Identify which cell holds the provided text, then report its [X, Y] central coordinate. 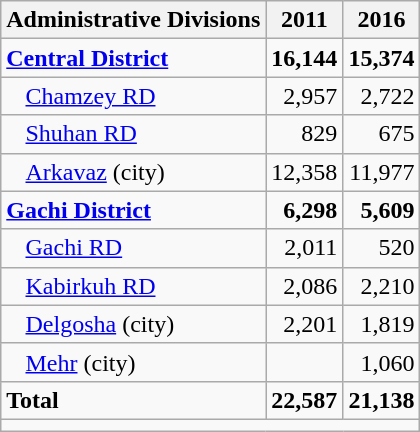
2,011 [304, 248]
5,609 [382, 210]
1,819 [382, 324]
21,138 [382, 400]
829 [304, 134]
Arkavaz (city) [134, 172]
2,957 [304, 96]
2,722 [382, 96]
675 [382, 134]
6,298 [304, 210]
Administrative Divisions [134, 20]
16,144 [304, 58]
Chamzey RD [134, 96]
Delgosha (city) [134, 324]
15,374 [382, 58]
Gachi District [134, 210]
2,201 [304, 324]
2016 [382, 20]
2,086 [304, 286]
Mehr (city) [134, 362]
12,358 [304, 172]
Kabirkuh RD [134, 286]
Total [134, 400]
Shuhan RD [134, 134]
2011 [304, 20]
Central District [134, 58]
520 [382, 248]
1,060 [382, 362]
2,210 [382, 286]
11,977 [382, 172]
22,587 [304, 400]
Gachi RD [134, 248]
